From the cell containing the given text, extract its center point as (x, y) coordinate. 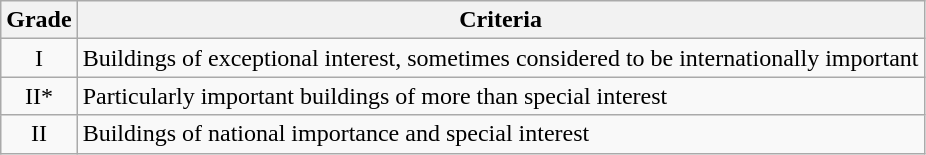
Criteria (500, 20)
Buildings of national importance and special interest (500, 134)
II (39, 134)
Grade (39, 20)
Particularly important buildings of more than special interest (500, 96)
Buildings of exceptional interest, sometimes considered to be internationally important (500, 58)
I (39, 58)
II* (39, 96)
